For the text-containing cell, return its midpoint in [x, y] coordinate format. 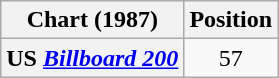
US Billboard 200 [92, 58]
Chart (1987) [92, 20]
Position [231, 20]
57 [231, 58]
